Return [X, Y] of the center of cell containing provided text 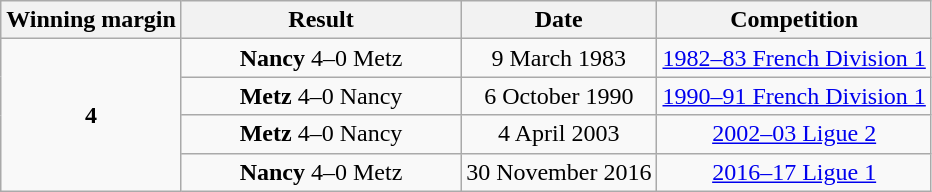
4 April 2003 [559, 134]
2002–03 Ligue 2 [794, 134]
1990–91 French Division 1 [794, 96]
6 October 1990 [559, 96]
4 [92, 115]
Competition [794, 20]
Winning margin [92, 20]
2016–17 Ligue 1 [794, 172]
Result [320, 20]
9 March 1983 [559, 58]
Date [559, 20]
30 November 2016 [559, 172]
1982–83 French Division 1 [794, 58]
